Return the (x, y) coordinate for the center point of the cell that contains the specified text.  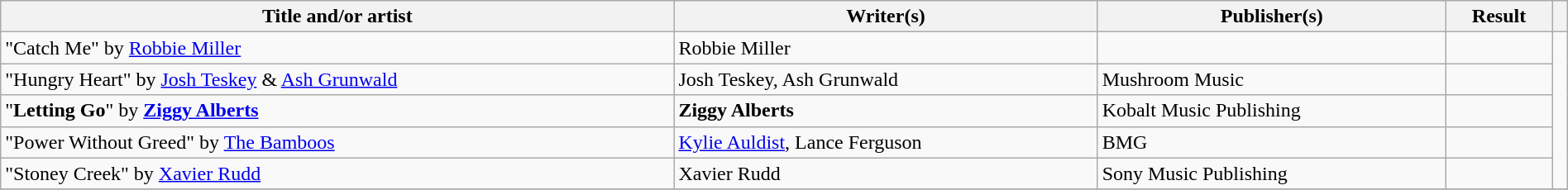
Result (1499, 17)
"Stoney Creek" by Xavier Rudd (337, 173)
Xavier Rudd (886, 173)
Robbie Miller (886, 48)
Title and/or artist (337, 17)
Mushroom Music (1272, 79)
"Catch Me" by Robbie Miller (337, 48)
"Hungry Heart" by Josh Teskey & Ash Grunwald (337, 79)
Writer(s) (886, 17)
"Letting Go" by Ziggy Alberts (337, 111)
BMG (1272, 142)
"Power Without Greed" by The Bamboos (337, 142)
Kylie Auldist, Lance Ferguson (886, 142)
Kobalt Music Publishing (1272, 111)
Ziggy Alberts (886, 111)
Publisher(s) (1272, 17)
Josh Teskey, Ash Grunwald (886, 79)
Sony Music Publishing (1272, 173)
